Output the (x, y) coordinate of the center of the cell containing the given text.  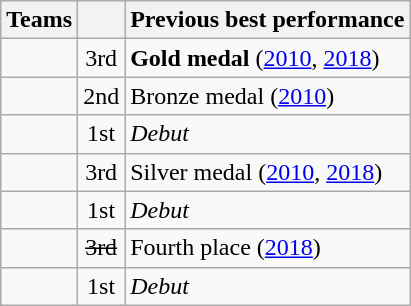
2nd (102, 96)
Bronze medal (2010) (268, 96)
Gold medal (2010, 2018) (268, 58)
Previous best performance (268, 20)
Silver medal (2010, 2018) (268, 172)
Fourth place (2018) (268, 248)
Teams (40, 20)
